Capture the cell that displays the provided text and extract its (x, y) central coordinate. 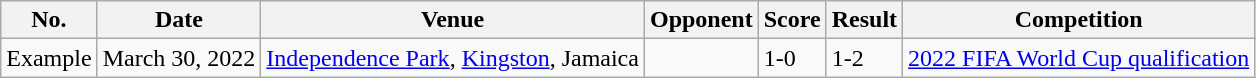
Independence Park, Kingston, Jamaica (453, 58)
1-2 (864, 58)
Score (792, 20)
Opponent (701, 20)
No. (49, 20)
Result (864, 20)
March 30, 2022 (179, 58)
Date (179, 20)
1-0 (792, 58)
Venue (453, 20)
Competition (1079, 20)
2022 FIFA World Cup qualification (1079, 58)
Example (49, 58)
